Pinpoint the cell where the given text exists, returning its [X, Y] midpoint coordinate. 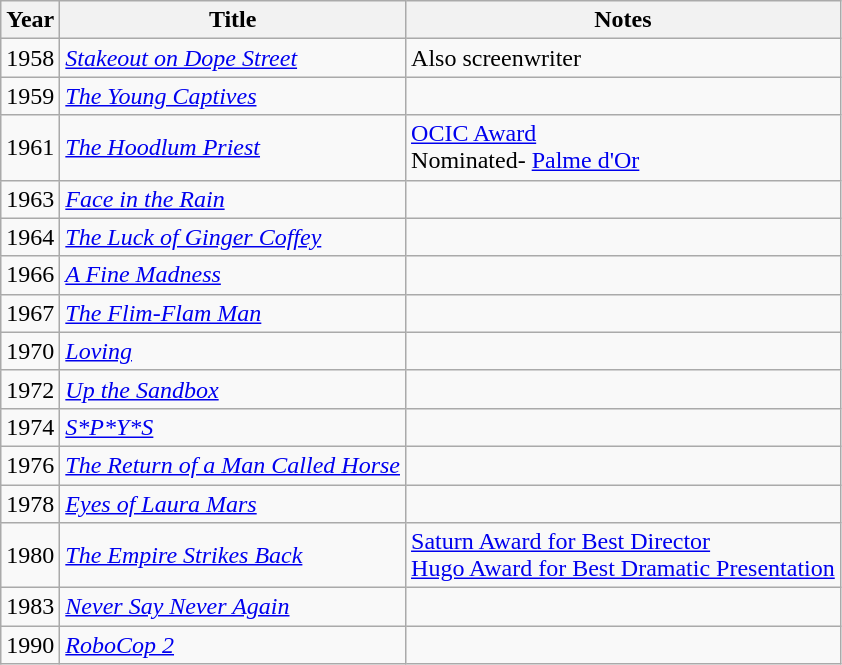
1974 [30, 427]
Loving [233, 351]
1966 [30, 275]
1983 [30, 607]
Stakeout on Dope Street [233, 58]
The Luck of Ginger Coffey [233, 237]
1970 [30, 351]
Year [30, 20]
Also screenwriter [624, 58]
1967 [30, 313]
1990 [30, 645]
Saturn Award for Best DirectorHugo Award for Best Dramatic Presentation [624, 556]
Notes [624, 20]
Face in the Rain [233, 199]
1972 [30, 389]
1959 [30, 96]
The Flim-Flam Man [233, 313]
1978 [30, 503]
Up the Sandbox [233, 389]
The Hoodlum Priest [233, 148]
RoboCop 2 [233, 645]
1963 [30, 199]
Never Say Never Again [233, 607]
Eyes of Laura Mars [233, 503]
S*P*Y*S [233, 427]
1958 [30, 58]
The Return of a Man Called Horse [233, 465]
Title [233, 20]
The Empire Strikes Back [233, 556]
A Fine Madness [233, 275]
The Young Captives [233, 96]
1964 [30, 237]
1976 [30, 465]
OCIC AwardNominated- Palme d'Or [624, 148]
1980 [30, 556]
1961 [30, 148]
